Provide the [x, y] coordinate of the cell's center where the given text is located.  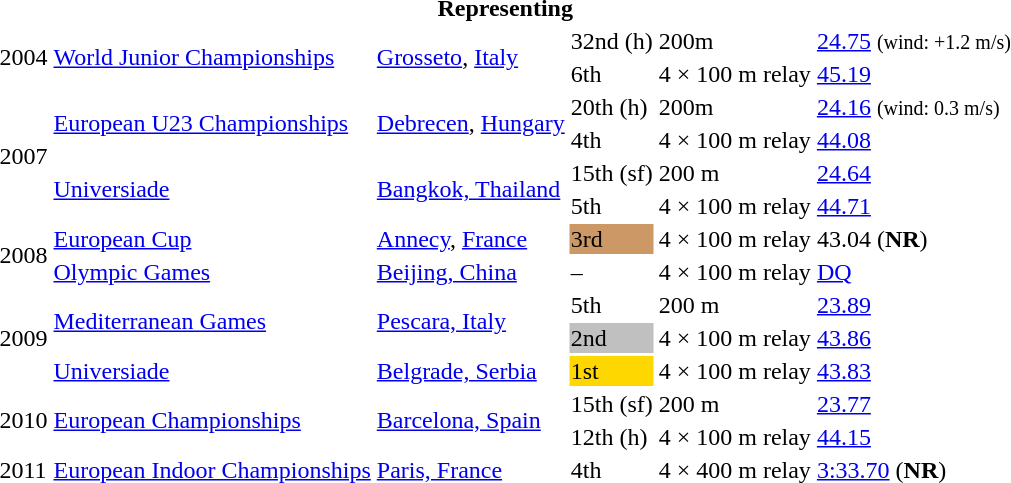
20th (h) [612, 107]
32nd (h) [612, 41]
– [612, 272]
Mediterranean Games [212, 322]
3rd [612, 239]
European U23 Championships [212, 124]
Barcelona, Spain [470, 420]
4th [612, 140]
Debrecen, Hungary [470, 124]
1st [612, 371]
6th [612, 74]
World Junior Championships [212, 58]
Bangkok, Thailand [470, 190]
12th (h) [612, 437]
Pescara, Italy [470, 322]
European Championships [212, 420]
European Cup [212, 239]
Belgrade, Serbia [470, 371]
Grosseto, Italy [470, 58]
Olympic Games [212, 272]
Beijing, China [470, 272]
Annecy, France [470, 239]
2nd [612, 338]
